Provide the [x, y] coordinate of the cell's center where the given text is located.  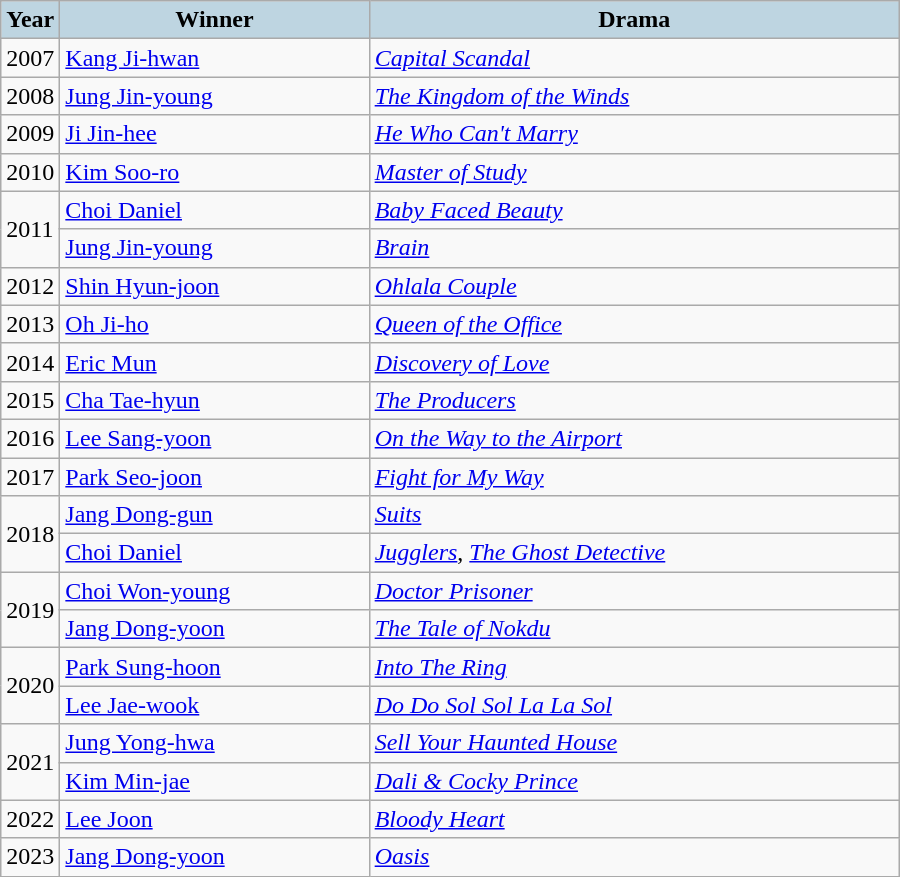
Winner [214, 20]
Master of Study [634, 172]
Dali & Cocky Prince [634, 781]
Park Sung-hoon [214, 667]
2019 [30, 610]
Jang Dong-gun [214, 515]
Lee Sang-yoon [214, 438]
2015 [30, 400]
Baby Faced Beauty [634, 210]
2007 [30, 58]
Oasis [634, 857]
Suits [634, 515]
2020 [30, 686]
Jugglers, The Ghost Detective [634, 553]
Do Do Sol Sol La La Sol [634, 705]
The Tale of Nokdu [634, 629]
Oh Ji-ho [214, 324]
The Producers [634, 400]
2021 [30, 762]
2010 [30, 172]
Shin Hyun-joon [214, 286]
Ji Jin-hee [214, 134]
Eric Mun [214, 362]
Cha Tae-hyun [214, 400]
2012 [30, 286]
Into The Ring [634, 667]
The Kingdom of the Winds [634, 96]
2011 [30, 229]
Lee Joon [214, 819]
Capital Scandal [634, 58]
On the Way to the Airport [634, 438]
2018 [30, 534]
Ohlala Couple [634, 286]
2009 [30, 134]
2016 [30, 438]
Bloody Heart [634, 819]
Doctor Prisoner [634, 591]
Park Seo-joon [214, 477]
2023 [30, 857]
Brain [634, 248]
Sell Your Haunted House [634, 743]
Kang Ji-hwan [214, 58]
Jung Yong-hwa [214, 743]
2017 [30, 477]
2014 [30, 362]
Discovery of Love [634, 362]
2013 [30, 324]
Queen of the Office [634, 324]
He Who Can't Marry [634, 134]
Kim Soo-ro [214, 172]
Lee Jae-wook [214, 705]
Fight for My Way [634, 477]
Kim Min-jae [214, 781]
Choi Won-young [214, 591]
2008 [30, 96]
2022 [30, 819]
Year [30, 20]
Drama [634, 20]
